Output the (x, y) coordinate of the center of the cell containing the given text.  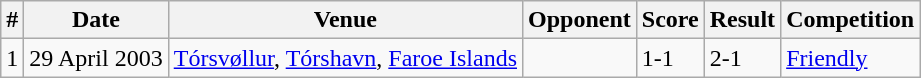
29 April 2003 (96, 58)
2-1 (742, 58)
Competition (850, 20)
Opponent (580, 20)
Tórsvøllur, Tórshavn, Faroe Islands (345, 58)
Friendly (850, 58)
# (12, 20)
Venue (345, 20)
Date (96, 20)
1 (12, 58)
Score (670, 20)
Result (742, 20)
1-1 (670, 58)
